For the text-containing cell, return its midpoint in [X, Y] coordinate format. 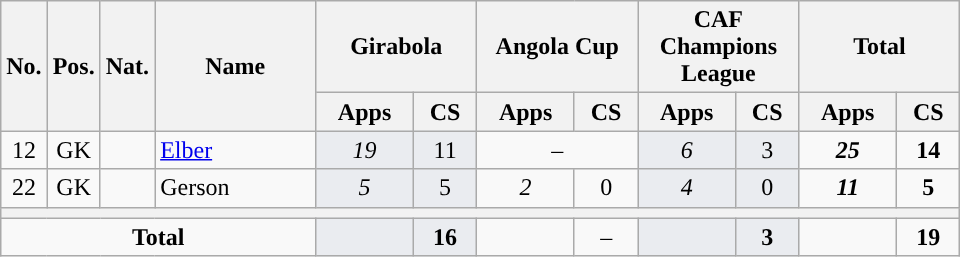
Name [236, 66]
Elber [236, 150]
14 [928, 150]
4 [687, 188]
6 [687, 150]
Angola Cup [558, 47]
16 [444, 237]
Pos. [74, 66]
Girabola [396, 47]
No. [24, 66]
22 [24, 188]
2 [526, 188]
Gerson [236, 188]
CAF Champions League [718, 47]
Nat. [127, 66]
12 [24, 150]
25 [848, 150]
